Capture the cell that displays the provided text and extract its [X, Y] central coordinate. 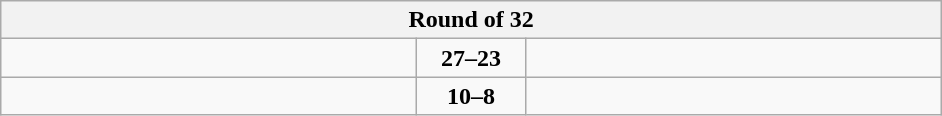
10–8 [472, 96]
Round of 32 [472, 20]
27–23 [472, 58]
